Determine the (x, y) coordinate at the center of the cell enclosing the given text.  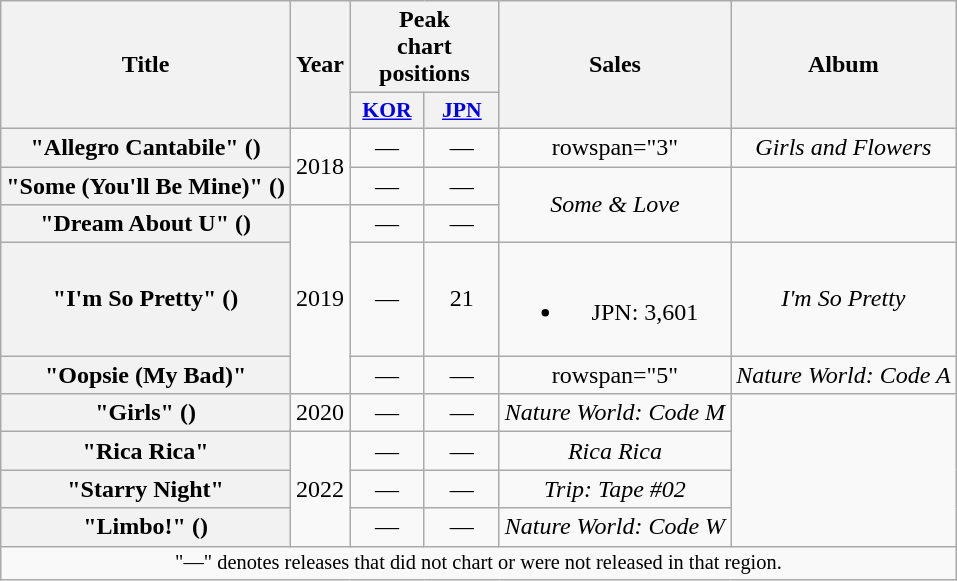
"Some (You'll Be Mine)" () (146, 185)
I'm So Pretty (844, 300)
Trip: Tape #02 (614, 489)
Sales (614, 65)
Rica Rica (614, 451)
21 (462, 300)
Album (844, 65)
Title (146, 65)
"Girls" () (146, 413)
2019 (320, 300)
"Limbo!" () (146, 527)
Year (320, 65)
Some & Love (614, 204)
"Oopsie (My Bad)" (146, 375)
2020 (320, 413)
rowspan="3" (614, 147)
"I'm So Pretty" () (146, 300)
"—" denotes releases that did not chart or were not released in that region. (478, 563)
Nature World: Code W (614, 527)
Nature World: Code M (614, 413)
2022 (320, 489)
Peakchartpositions (425, 47)
KOR (388, 111)
"Starry Night" (146, 489)
"Rica Rica" (146, 451)
JPN: 3,601 (614, 300)
JPN (462, 111)
rowspan="5" (614, 375)
Nature World: Code A (844, 375)
2018 (320, 166)
Girls and Flowers (844, 147)
"Allegro Cantabile" () (146, 147)
"Dream About U" () (146, 224)
